From the cell containing the given text, extract its center point as (x, y) coordinate. 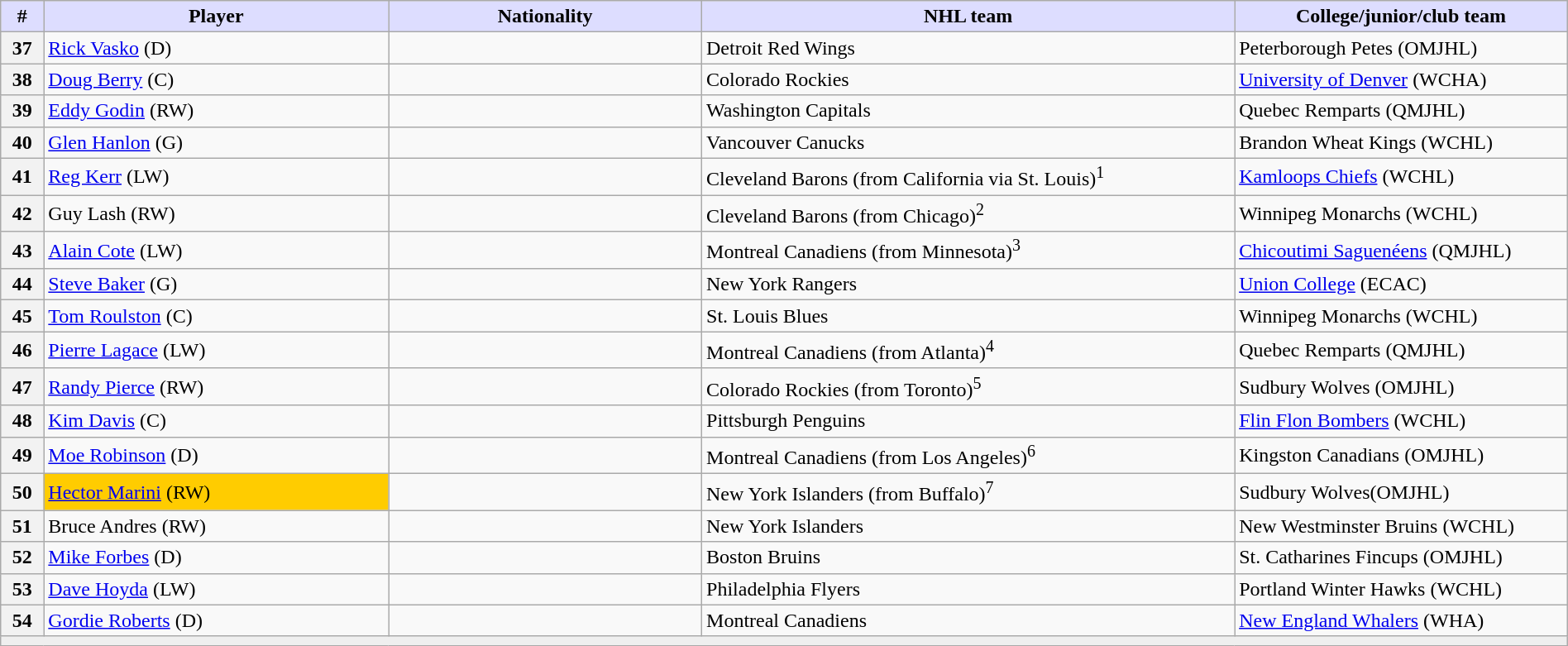
Union College (ECAC) (1401, 285)
Philadelphia Flyers (968, 589)
Montreal Canadiens (from Atlanta)4 (968, 351)
Moe Robinson (D) (217, 455)
Cleveland Barons (from Chicago)2 (968, 213)
Pittsburgh Penguins (968, 421)
Montreal Canadiens (from Los Angeles)6 (968, 455)
54 (22, 620)
Rick Vasko (D) (217, 48)
41 (22, 177)
St. Catharines Fincups (OMJHL) (1401, 557)
Sudbury Wolves (OMJHL) (1401, 387)
48 (22, 421)
Colorado Rockies (from Toronto)5 (968, 387)
Pierre Lagace (LW) (217, 351)
38 (22, 79)
New York Rangers (968, 285)
Player (217, 17)
Chicoutimi Saguenéens (QMJHL) (1401, 250)
Guy Lash (RW) (217, 213)
47 (22, 387)
40 (22, 142)
Dave Hoyda (LW) (217, 589)
College/junior/club team (1401, 17)
45 (22, 316)
Kim Davis (C) (217, 421)
39 (22, 111)
Bruce Andres (RW) (217, 526)
Flin Flon Bombers (WCHL) (1401, 421)
Eddy Godin (RW) (217, 111)
42 (22, 213)
New York Islanders (from Buffalo)7 (968, 493)
Kamloops Chiefs (WCHL) (1401, 177)
Montreal Canadiens (from Minnesota)3 (968, 250)
Portland Winter Hawks (WCHL) (1401, 589)
Vancouver Canucks (968, 142)
Washington Capitals (968, 111)
Mike Forbes (D) (217, 557)
Montreal Canadiens (968, 620)
Sudbury Wolves(OMJHL) (1401, 493)
# (22, 17)
37 (22, 48)
46 (22, 351)
New Westminster Bruins (WCHL) (1401, 526)
Boston Bruins (968, 557)
52 (22, 557)
New England Whalers (WHA) (1401, 620)
Steve Baker (G) (217, 285)
Brandon Wheat Kings (WCHL) (1401, 142)
Cleveland Barons (from California via St. Louis)1 (968, 177)
Detroit Red Wings (968, 48)
St. Louis Blues (968, 316)
Nationality (546, 17)
53 (22, 589)
Doug Berry (C) (217, 79)
Alain Cote (LW) (217, 250)
44 (22, 285)
50 (22, 493)
Glen Hanlon (G) (217, 142)
43 (22, 250)
Reg Kerr (LW) (217, 177)
Hector Marini (RW) (217, 493)
Kingston Canadians (OMJHL) (1401, 455)
Colorado Rockies (968, 79)
Gordie Roberts (D) (217, 620)
NHL team (968, 17)
Tom Roulston (C) (217, 316)
Peterborough Petes (OMJHL) (1401, 48)
Randy Pierce (RW) (217, 387)
51 (22, 526)
49 (22, 455)
New York Islanders (968, 526)
University of Denver (WCHA) (1401, 79)
